Scan for the cell matching the given text and deliver its [x, y] coordinate at center. 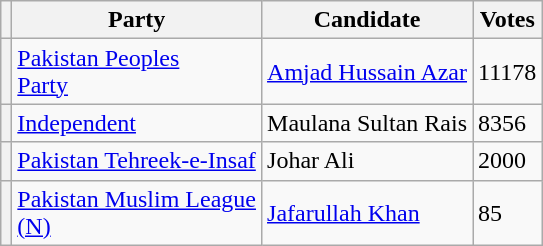
Pakistan Tehreek-e-Insaf [137, 161]
Pakistan PeoplesParty [137, 72]
Amjad Hussain Azar [368, 72]
Jafarullah Khan [368, 212]
Votes [508, 20]
8356 [508, 123]
11178 [508, 72]
Johar Ali [368, 161]
2000 [508, 161]
Maulana Sultan Rais [368, 123]
Party [137, 20]
Candidate [368, 20]
Independent [137, 123]
Pakistan Muslim League(N) [137, 212]
85 [508, 212]
